Search for the cell housing the specified text and yield its [x, y] center coordinate. 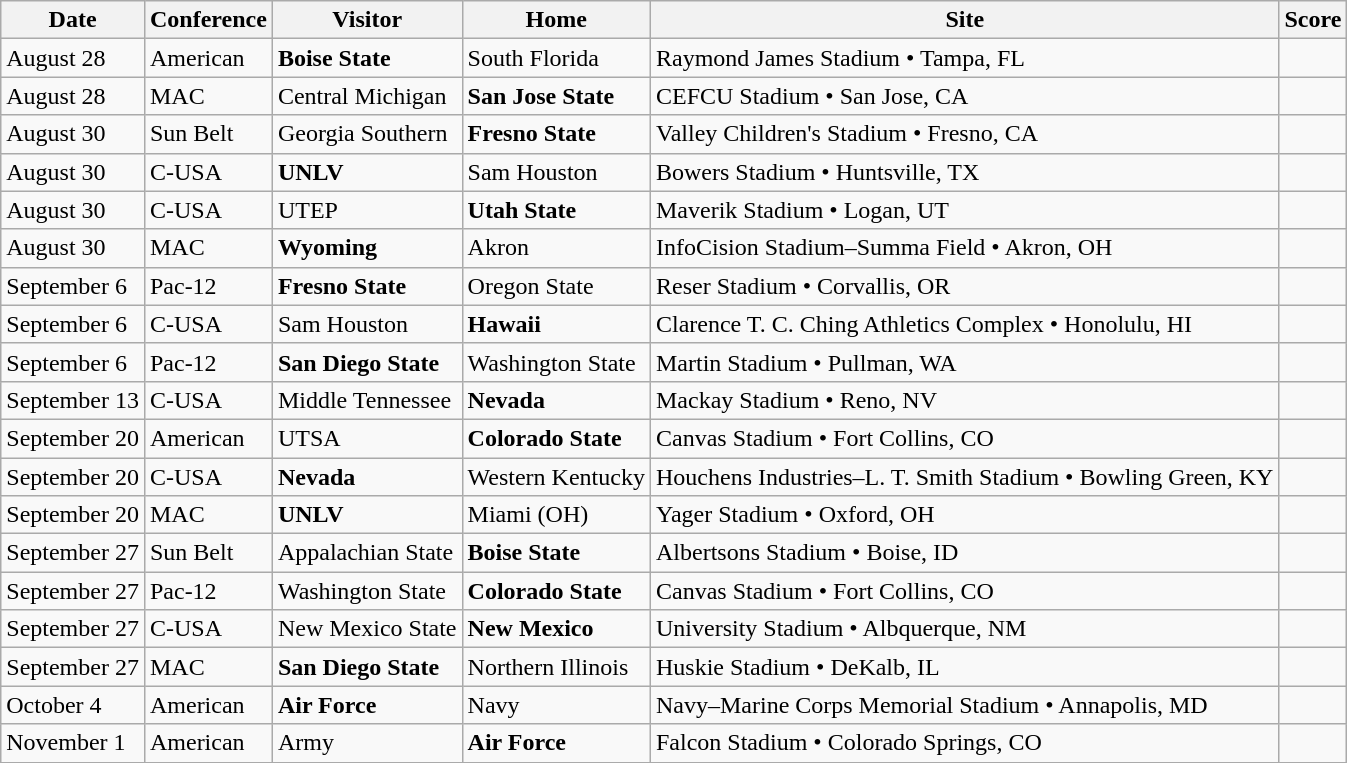
Score [1313, 20]
UTSA [367, 438]
Navy–Marine Corps Memorial Stadium • Annapolis, MD [964, 705]
Army [367, 743]
Home [556, 20]
New Mexico [556, 629]
University Stadium • Albquerque, NM [964, 629]
Martin Stadium • Pullman, WA [964, 362]
Central Michigan [367, 96]
Date [73, 20]
Maverik Stadium • Logan, UT [964, 210]
New Mexico State [367, 629]
South Florida [556, 58]
Bowers Stadium • Huntsville, TX [964, 172]
Yager Stadium • Oxford, OH [964, 515]
September 13 [73, 400]
October 4 [73, 705]
Northern Illinois [556, 667]
CEFCU Stadium • San Jose, CA [964, 96]
Site [964, 20]
Huskie Stadium • DeKalb, IL [964, 667]
November 1 [73, 743]
Miami (OH) [556, 515]
Conference [208, 20]
Falcon Stadium • Colorado Springs, CO [964, 743]
Western Kentucky [556, 477]
Utah State [556, 210]
Houchens Industries–L. T. Smith Stadium • Bowling Green, KY [964, 477]
Wyoming [367, 248]
Mackay Stadium • Reno, NV [964, 400]
Navy [556, 705]
Reser Stadium • Corvallis, OR [964, 286]
InfoCision Stadium–Summa Field • Akron, OH [964, 248]
Raymond James Stadium • Tampa, FL [964, 58]
Clarence T. C. Ching Athletics Complex • Honolulu, HI [964, 324]
Hawaii [556, 324]
Appalachian State [367, 553]
Valley Children's Stadium • Fresno, CA [964, 134]
Albertsons Stadium • Boise, ID [964, 553]
Visitor [367, 20]
San Jose State [556, 96]
Oregon State [556, 286]
Akron [556, 248]
Georgia Southern [367, 134]
UTEP [367, 210]
Middle Tennessee [367, 400]
